Find where the given text appears and provide that cell's center as [x, y] coordinate. 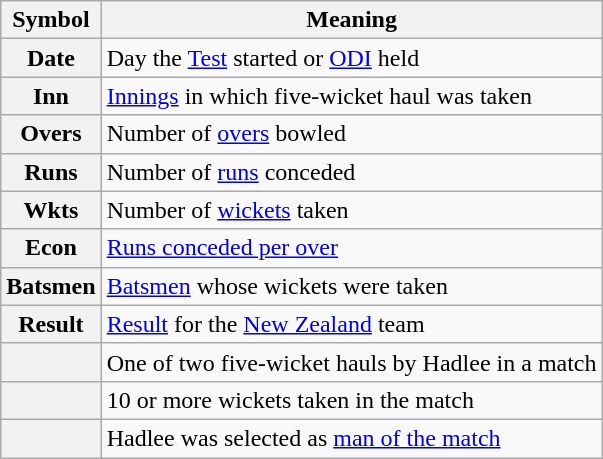
Inn [51, 96]
Result [51, 324]
Result for the New Zealand team [352, 324]
10 or more wickets taken in the match [352, 400]
Econ [51, 248]
Runs [51, 172]
Overs [51, 134]
One of two five-wicket hauls by Hadlee in a match [352, 362]
Number of overs bowled [352, 134]
Meaning [352, 20]
Innings in which five-wicket haul was taken [352, 96]
Number of wickets taken [352, 210]
Hadlee was selected as man of the match [352, 438]
Number of runs conceded [352, 172]
Batsmen whose wickets were taken [352, 286]
Wkts [51, 210]
Symbol [51, 20]
Runs conceded per over [352, 248]
Date [51, 58]
Batsmen [51, 286]
Day the Test started or ODI held [352, 58]
